Pinpoint the cell where the given text exists, returning its (X, Y) midpoint coordinate. 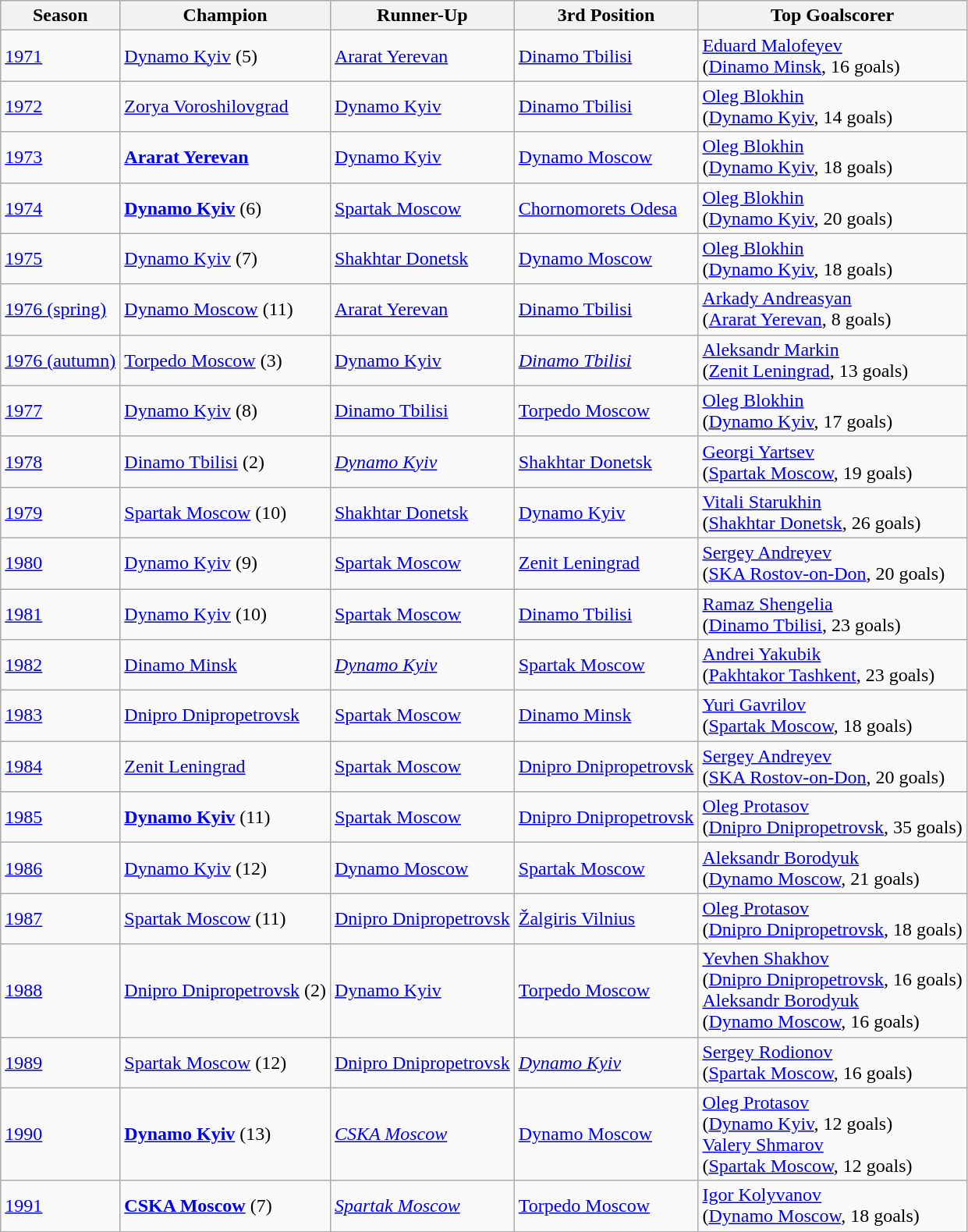
Yevhen Shakhov(Dnipro Dnipropetrovsk, 16 goals)Aleksandr Borodyuk(Dynamo Moscow, 16 goals) (832, 991)
CSKA Moscow (422, 1134)
1983 (61, 716)
Dynamo Kyiv (10) (225, 613)
Ramaz Shengelia(Dinamo Tbilisi, 23 goals) (832, 613)
Torpedo Moscow (3) (225, 360)
Champion (225, 16)
Dynamo Kyiv (12) (225, 868)
1982 (61, 665)
Oleg Protasov(Dynamo Kyiv, 12 goals)Valery Shmarov(Spartak Moscow, 12 goals) (832, 1134)
Dynamo Kyiv (13) (225, 1134)
Yuri Gavrilov(Spartak Moscow, 18 goals) (832, 716)
Žalgiris Vilnius (606, 919)
CSKA Moscow (7) (225, 1206)
Zorya Voroshilovgrad (225, 106)
1986 (61, 868)
1985 (61, 818)
Oleg Blokhin(Dynamo Kyiv, 17 goals) (832, 410)
Chornomorets Odesa (606, 208)
Aleksandr Borodyuk(Dynamo Moscow, 21 goals) (832, 868)
1991 (61, 1206)
1976 (spring) (61, 309)
1974 (61, 208)
1979 (61, 512)
1975 (61, 259)
1990 (61, 1134)
Sergey Rodionov(Spartak Moscow, 16 goals) (832, 1063)
Oleg Blokhin(Dynamo Kyiv, 20 goals) (832, 208)
Spartak Moscow (11) (225, 919)
1976 (autumn) (61, 360)
Dynamo Kyiv (7) (225, 259)
1980 (61, 563)
Dynamo Kyiv (5) (225, 56)
1987 (61, 919)
Dynamo Kyiv (9) (225, 563)
Dinamo Tbilisi (2) (225, 462)
1989 (61, 1063)
Dynamo Moscow (11) (225, 309)
Runner-Up (422, 16)
Eduard Malofeyev(Dinamo Minsk, 16 goals) (832, 56)
Andrei Yakubik(Pakhtakor Tashkent, 23 goals) (832, 665)
Dynamo Kyiv (8) (225, 410)
1972 (61, 106)
Oleg Blokhin(Dynamo Kyiv, 14 goals) (832, 106)
Dynamo Kyiv (6) (225, 208)
Aleksandr Markin(Zenit Leningrad, 13 goals) (832, 360)
1984 (61, 766)
Arkady Andreasyan(Ararat Yerevan, 8 goals) (832, 309)
Spartak Moscow (10) (225, 512)
Top Goalscorer (832, 16)
Oleg Protasov(Dnipro Dnipropetrovsk, 35 goals) (832, 818)
Oleg Protasov(Dnipro Dnipropetrovsk, 18 goals) (832, 919)
1978 (61, 462)
Season (61, 16)
Georgi Yartsev(Spartak Moscow, 19 goals) (832, 462)
1981 (61, 613)
Spartak Moscow (12) (225, 1063)
Dynamo Kyiv (11) (225, 818)
3rd Position (606, 16)
Igor Kolyvanov(Dynamo Moscow, 18 goals) (832, 1206)
Dnipro Dnipropetrovsk (2) (225, 991)
1977 (61, 410)
1971 (61, 56)
1988 (61, 991)
Vitali Starukhin(Shakhtar Donetsk, 26 goals) (832, 512)
1973 (61, 158)
